Return (x, y) of the center of cell containing provided text 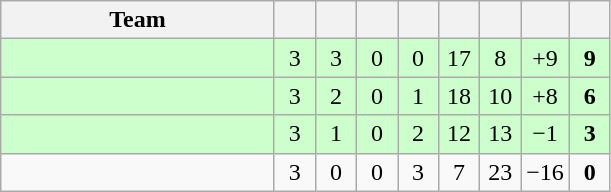
18 (460, 96)
13 (500, 134)
−16 (546, 172)
23 (500, 172)
+8 (546, 96)
12 (460, 134)
6 (590, 96)
7 (460, 172)
Team (138, 20)
17 (460, 58)
9 (590, 58)
8 (500, 58)
−1 (546, 134)
+9 (546, 58)
10 (500, 96)
